Find where the given text appears and provide that cell's center as [X, Y] coordinate. 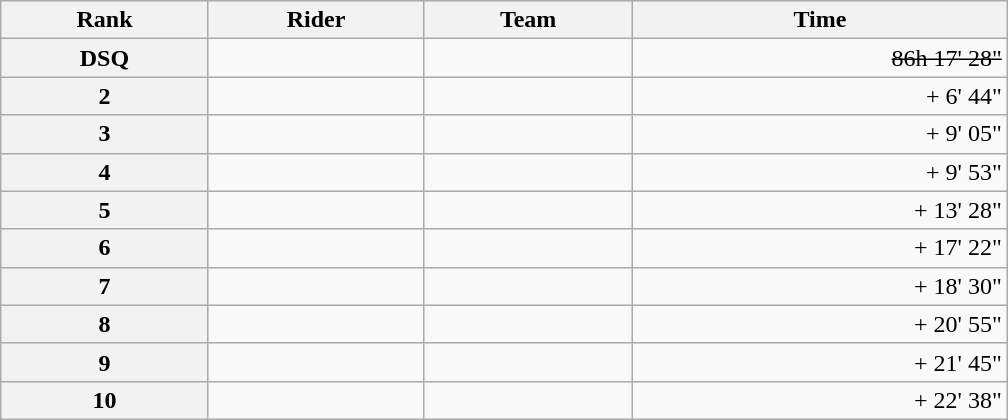
86h 17' 28" [820, 58]
10 [104, 400]
+ 20' 55" [820, 324]
Rider [316, 20]
+ 6' 44" [820, 96]
+ 21' 45" [820, 362]
+ 13' 28" [820, 210]
Team [528, 20]
DSQ [104, 58]
7 [104, 286]
5 [104, 210]
+ 18' 30" [820, 286]
+ 22' 38" [820, 400]
3 [104, 134]
8 [104, 324]
+ 17' 22" [820, 248]
Rank [104, 20]
6 [104, 248]
Time [820, 20]
9 [104, 362]
+ 9' 53" [820, 172]
4 [104, 172]
+ 9' 05" [820, 134]
2 [104, 96]
